Search for the cell housing the specified text and yield its (x, y) center coordinate. 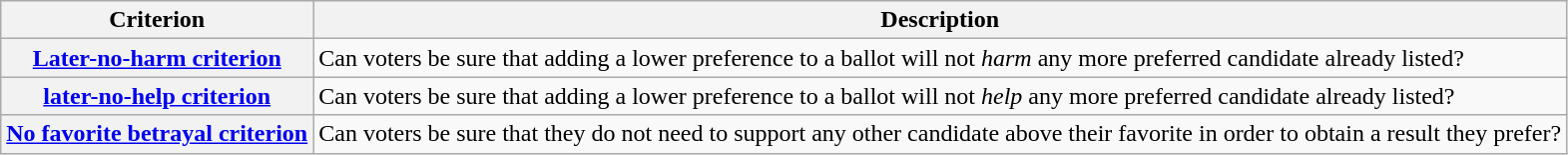
Can voters be sure that they do not need to support any other candidate above their favorite in order to obtain a result they prefer? (940, 134)
Can voters be sure that adding a lower preference to a ballot will not harm any more preferred candidate already listed? (940, 58)
later-no-help criterion (158, 96)
Description (940, 20)
Can voters be sure that adding a lower preference to a ballot will not help any more preferred candidate already listed? (940, 96)
Criterion (158, 20)
No favorite betrayal criterion (158, 134)
Later-no-harm criterion (158, 58)
